Scan for the cell matching the given text and deliver its [x, y] coordinate at center. 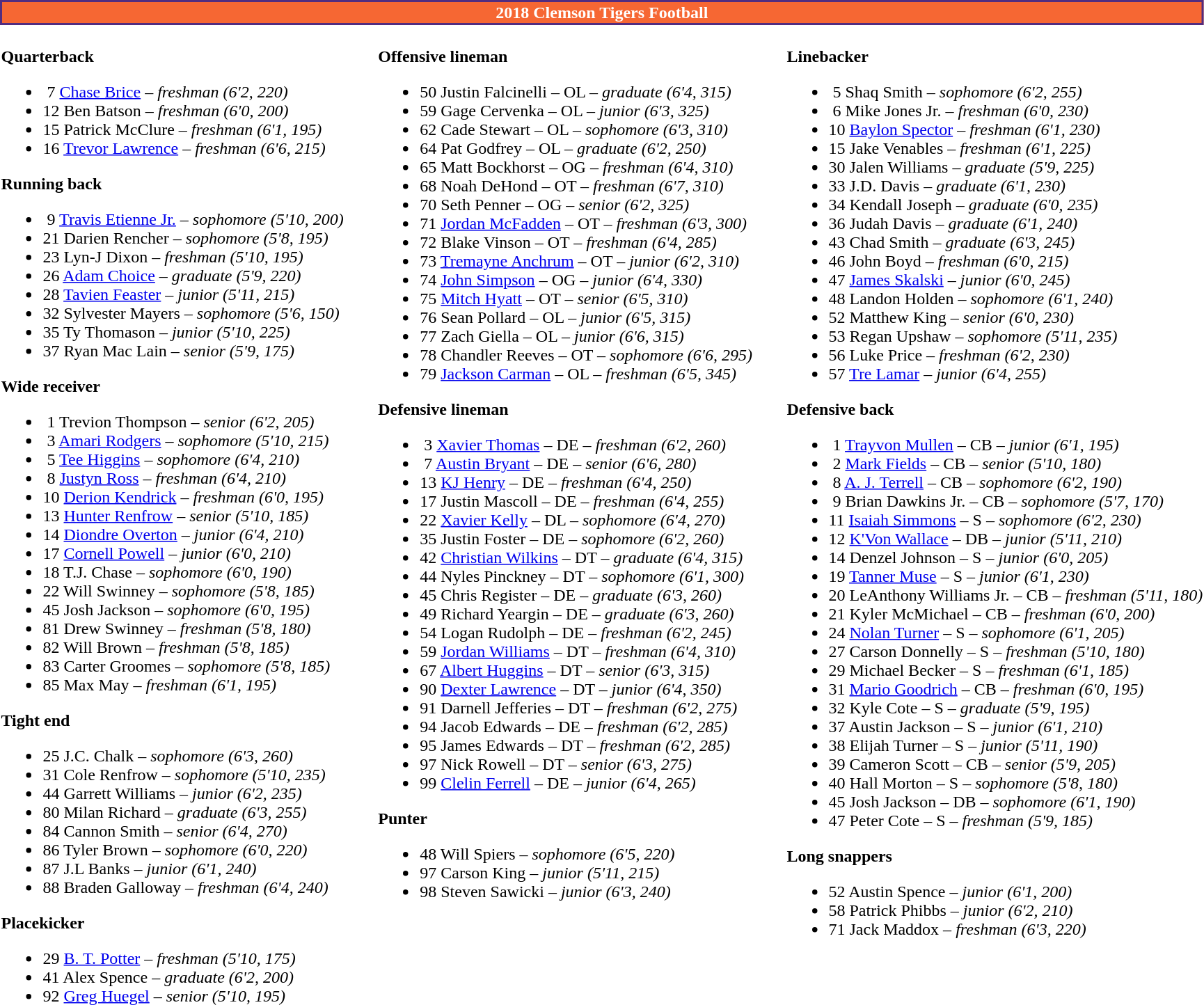
2018 Clemson Tigers Football [602, 13]
